Locate the cell with the specified text and output its [X, Y] center coordinate. 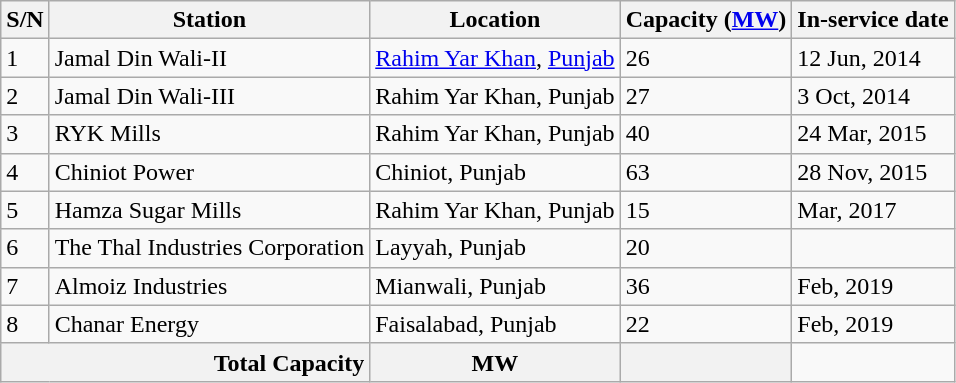
Jamal Din Wali-III [210, 96]
Chanar Energy [210, 324]
24 Mar, 2015 [873, 134]
22 [706, 324]
Mar, 2017 [873, 210]
27 [706, 96]
15 [706, 210]
In-service date [873, 20]
2 [25, 96]
S/N [25, 20]
5 [25, 210]
RYK Mills [210, 134]
8 [25, 324]
63 [706, 172]
28 Nov, 2015 [873, 172]
Mianwali, Punjab [495, 286]
20 [706, 248]
Chiniot Power [210, 172]
12 Jun, 2014 [873, 58]
Jamal Din Wali-II [210, 58]
36 [706, 286]
Capacity (MW) [706, 20]
Faisalabad, Punjab [495, 324]
Hamza Sugar Mills [210, 210]
Chiniot, Punjab [495, 172]
3 [25, 134]
3 Oct, 2014 [873, 96]
MW [495, 362]
40 [706, 134]
4 [25, 172]
1 [25, 58]
6 [25, 248]
Station [210, 20]
Total Capacity [186, 362]
Almoiz Industries [210, 286]
7 [25, 286]
26 [706, 58]
Location [495, 20]
The Thal Industries Corporation [210, 248]
Layyah, Punjab [495, 248]
